Scan for the cell matching the given text and deliver its (X, Y) coordinate at center. 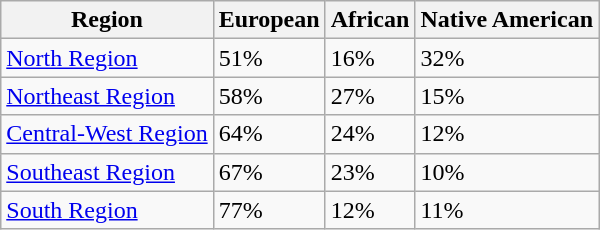
67% (269, 172)
32% (507, 58)
South Region (107, 210)
23% (370, 172)
77% (269, 210)
African (370, 20)
58% (269, 96)
Native American (507, 20)
Southeast Region (107, 172)
Region (107, 20)
Central-West Region (107, 134)
European (269, 20)
24% (370, 134)
11% (507, 210)
North Region (107, 58)
64% (269, 134)
51% (269, 58)
16% (370, 58)
27% (370, 96)
10% (507, 172)
Northeast Region (107, 96)
15% (507, 96)
